Scan for the cell matching the given text and deliver its (X, Y) coordinate at center. 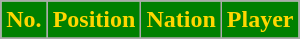
Position (94, 20)
Player (260, 20)
No. (24, 20)
Nation (181, 20)
